Return the (X, Y) coordinate for the center point of the cell that contains the specified text.  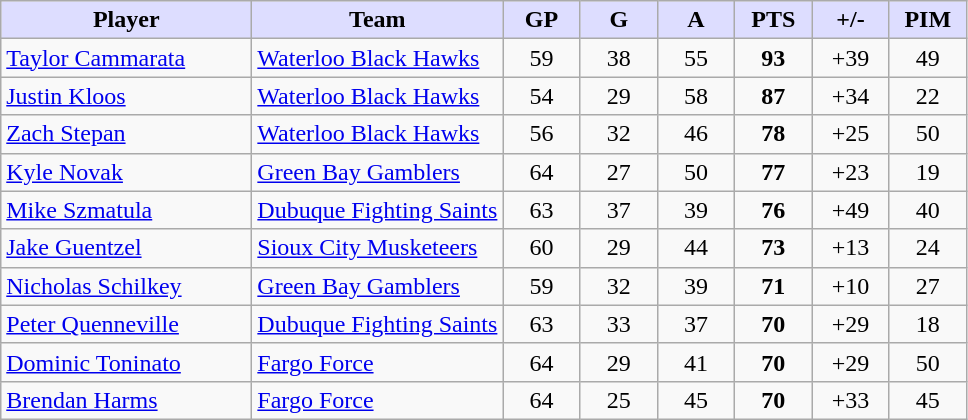
60 (542, 248)
+34 (850, 96)
Peter Quenneville (126, 324)
A (696, 20)
Taylor Cammarata (126, 58)
+23 (850, 172)
Nicholas Schilkey (126, 286)
49 (928, 58)
Mike Szmatula (126, 210)
33 (618, 324)
+25 (850, 134)
22 (928, 96)
40 (928, 210)
54 (542, 96)
Team (378, 20)
73 (774, 248)
PIM (928, 20)
Zach Stepan (126, 134)
78 (774, 134)
+49 (850, 210)
G (618, 20)
Brendan Harms (126, 400)
41 (696, 362)
+10 (850, 286)
+13 (850, 248)
GP (542, 20)
71 (774, 286)
93 (774, 58)
25 (618, 400)
76 (774, 210)
46 (696, 134)
+39 (850, 58)
18 (928, 324)
38 (618, 58)
44 (696, 248)
55 (696, 58)
Jake Guentzel (126, 248)
58 (696, 96)
Kyle Novak (126, 172)
Sioux City Musketeers (378, 248)
+33 (850, 400)
+/- (850, 20)
19 (928, 172)
PTS (774, 20)
Dominic Toninato (126, 362)
Player (126, 20)
Justin Kloos (126, 96)
77 (774, 172)
56 (542, 134)
24 (928, 248)
87 (774, 96)
